Output the [X, Y] coordinate of the center of the cell containing the given text.  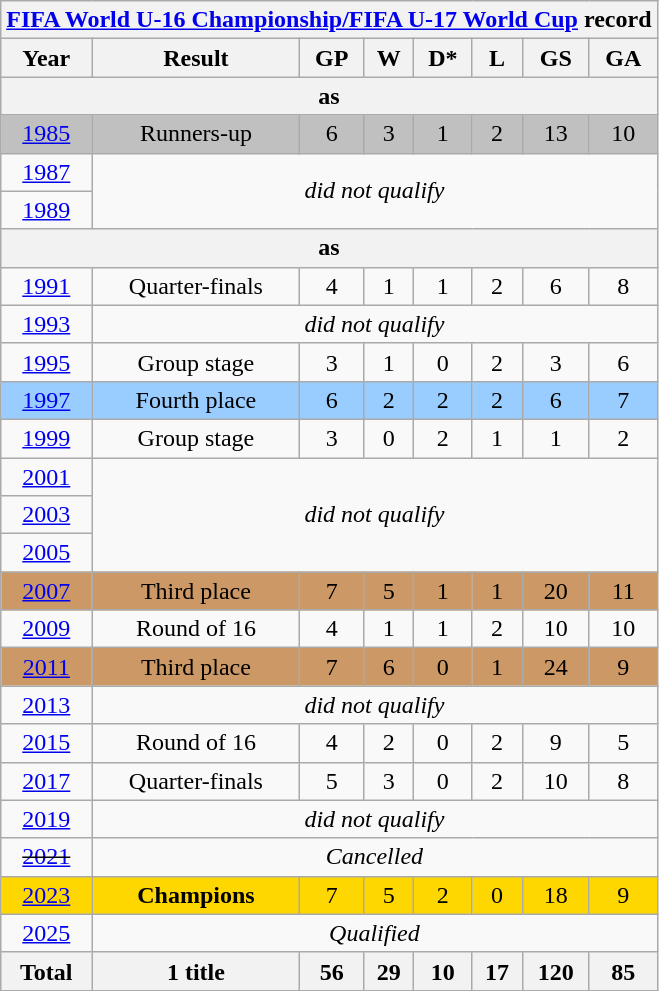
Cancelled [374, 857]
FIFA World U-16 Championship/FIFA U-17 World Cup record [329, 20]
1987 [46, 172]
2013 [46, 705]
120 [556, 971]
Year [46, 58]
85 [623, 971]
1985 [46, 134]
2005 [46, 553]
11 [623, 591]
29 [389, 971]
1999 [46, 438]
2003 [46, 515]
56 [332, 971]
2009 [46, 629]
GA [623, 58]
D* [443, 58]
1993 [46, 324]
Runners-up [196, 134]
1995 [46, 362]
2015 [46, 743]
17 [497, 971]
2007 [46, 591]
18 [556, 895]
13 [556, 134]
Qualified [374, 933]
20 [556, 591]
2025 [46, 933]
1 title [196, 971]
Champions [196, 895]
W [389, 58]
1989 [46, 210]
Result [196, 58]
Total [46, 971]
Fourth place [196, 400]
GP [332, 58]
1991 [46, 286]
L [497, 58]
2001 [46, 477]
24 [556, 667]
2023 [46, 895]
GS [556, 58]
2021 [46, 857]
2011 [46, 667]
2017 [46, 781]
1997 [46, 400]
2019 [46, 819]
